Detect which cell encompasses the target text, then output its [X, Y] center coordinate. 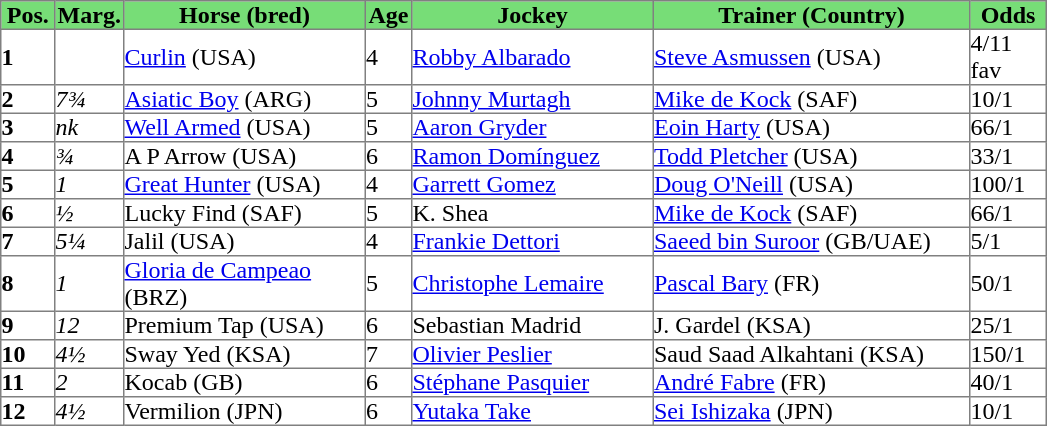
¾ [90, 156]
Doug O'Neill (USA) [811, 184]
Eoin Harty (USA) [811, 127]
40/1 [1008, 382]
Stéphane Pasquier [533, 382]
Jockey [533, 15]
Gloria de Campeao (BRZ) [245, 284]
Christophe Lemaire [533, 284]
Pascal Bary (FR) [811, 284]
nk [90, 127]
Jalil (USA) [245, 241]
Horse (bred) [245, 15]
Kocab (GB) [245, 382]
Odds [1008, 15]
A P Arrow (USA) [245, 156]
150/1 [1008, 354]
Garrett Gomez [533, 184]
Aaron Gryder [533, 127]
Saeed bin Suroor (GB/UAE) [811, 241]
Yutaka Take [533, 411]
Great Hunter (USA) [245, 184]
Todd Pletcher (USA) [811, 156]
Johnny Murtagh [533, 99]
33/1 [1008, 156]
Sway Yed (KSA) [245, 354]
100/1 [1008, 184]
4/11 fav [1008, 57]
André Fabre (FR) [811, 382]
8 [28, 284]
5/1 [1008, 241]
Trainer (Country) [811, 15]
50/1 [1008, 284]
3 [28, 127]
7¾ [90, 99]
25/1 [1008, 325]
11 [28, 382]
Steve Asmussen (USA) [811, 57]
Robby Albarado [533, 57]
Curlin (USA) [245, 57]
Marg. [90, 15]
5¼ [90, 241]
½ [90, 213]
10 [28, 354]
Sebastian Madrid [533, 325]
Pos. [28, 15]
K. Shea [533, 213]
Lucky Find (SAF) [245, 213]
Well Armed (USA) [245, 127]
Saud Saad Alkahtani (KSA) [811, 354]
Age [388, 15]
J. Gardel (KSA) [811, 325]
9 [28, 325]
Ramon Domínguez [533, 156]
Vermilion (JPN) [245, 411]
Frankie Dettori [533, 241]
Olivier Peslier [533, 354]
Asiatic Boy (ARG) [245, 99]
Premium Tap (USA) [245, 325]
Sei Ishizaka (JPN) [811, 411]
